Find where the given text appears and provide that cell's center as (x, y) coordinate. 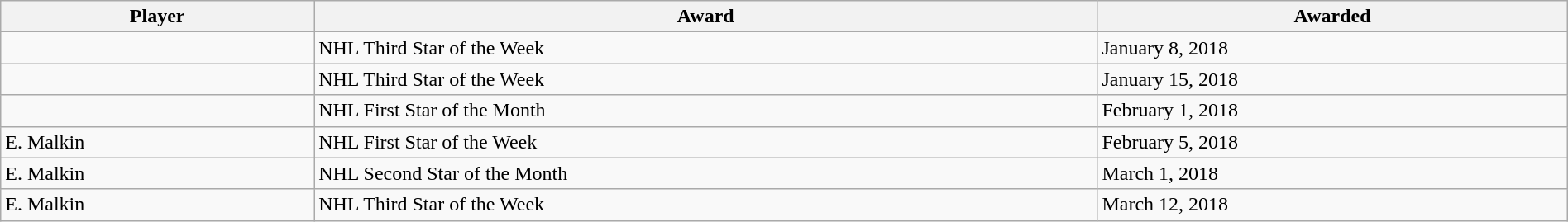
March 12, 2018 (1332, 205)
January 8, 2018 (1332, 48)
NHL Second Star of the Month (706, 173)
Award (706, 17)
NHL First Star of the Month (706, 111)
January 15, 2018 (1332, 79)
Awarded (1332, 17)
March 1, 2018 (1332, 173)
February 1, 2018 (1332, 111)
NHL First Star of the Week (706, 142)
February 5, 2018 (1332, 142)
Player (157, 17)
